Return the (X, Y) coordinate for the center point of the cell that contains the specified text.  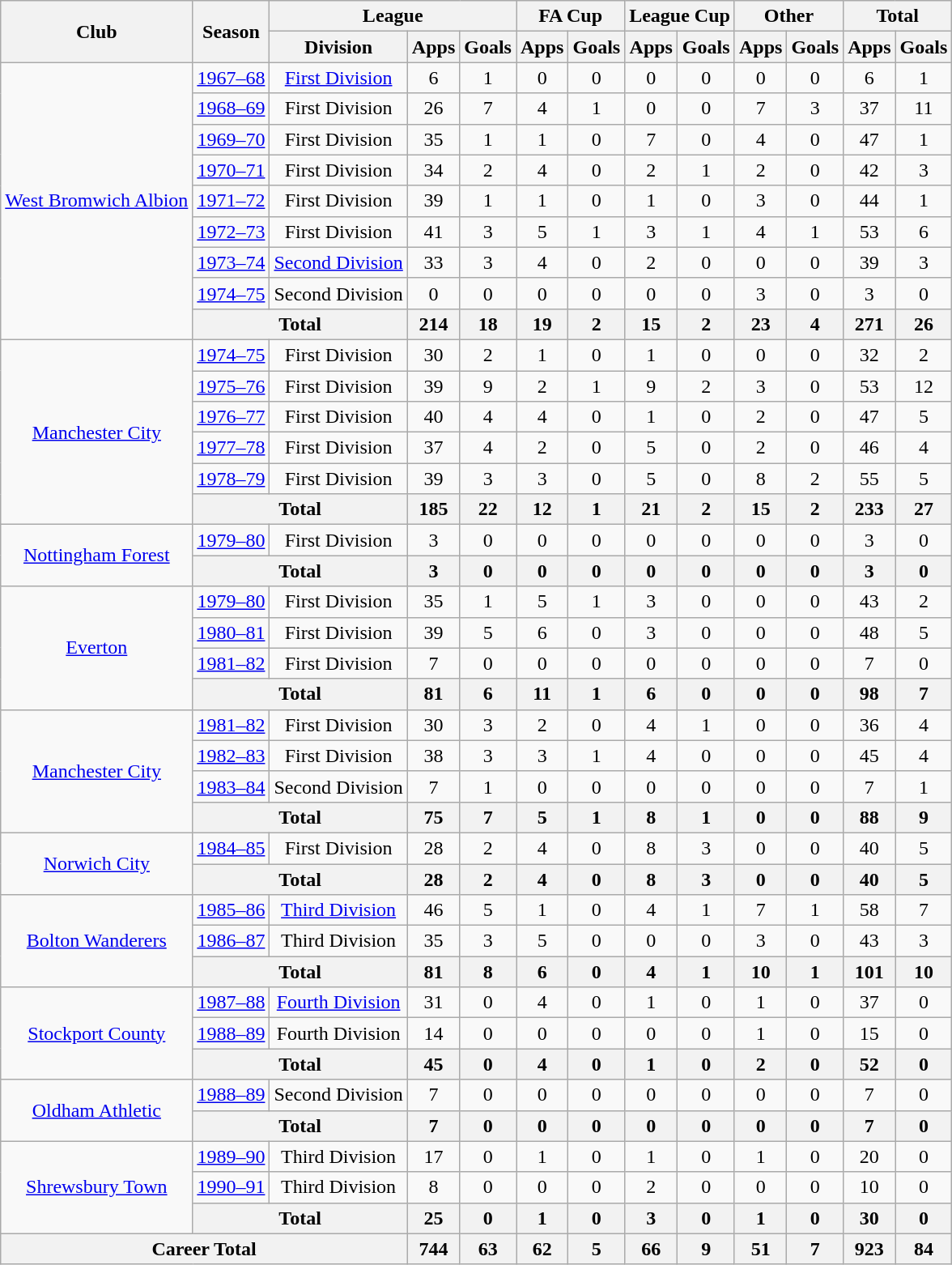
Stockport County (97, 1033)
51 (760, 1249)
1978–79 (232, 479)
744 (433, 1249)
66 (651, 1249)
233 (869, 509)
98 (869, 694)
1973–74 (232, 262)
38 (433, 756)
1982–83 (232, 756)
923 (869, 1249)
1980–81 (232, 632)
63 (488, 1249)
44 (869, 201)
23 (760, 324)
1990–91 (232, 1187)
55 (869, 479)
101 (869, 972)
Division (338, 47)
1989–90 (232, 1156)
185 (433, 509)
75 (433, 817)
1969–70 (232, 139)
271 (869, 324)
League (393, 16)
1986–87 (232, 941)
1987–88 (232, 1003)
14 (433, 1033)
1977–78 (232, 448)
1984–85 (232, 848)
West Bromwich Albion (97, 201)
31 (433, 1003)
1975–76 (232, 386)
48 (869, 632)
27 (924, 509)
84 (924, 1249)
25 (433, 1218)
Everton (97, 648)
17 (433, 1156)
1970–71 (232, 170)
42 (869, 170)
1983–84 (232, 786)
Career Total (204, 1249)
1972–73 (232, 232)
32 (869, 355)
1971–72 (232, 201)
20 (869, 1156)
Season (232, 32)
62 (542, 1249)
Shrewsbury Town (97, 1187)
1967–68 (232, 78)
Other (788, 16)
Bolton Wanderers (97, 941)
214 (433, 324)
Nottingham Forest (97, 556)
18 (488, 324)
21 (651, 509)
1968–69 (232, 109)
88 (869, 817)
Club (97, 32)
1985–86 (232, 910)
1976–77 (232, 417)
41 (433, 232)
36 (869, 725)
52 (869, 1064)
FA Cup (571, 16)
Oldham Athletic (97, 1110)
33 (433, 262)
34 (433, 170)
58 (869, 910)
League Cup (680, 16)
22 (488, 509)
Norwich City (97, 863)
19 (542, 324)
